Return the [X, Y] coordinate for the center point of the cell that contains the specified text.  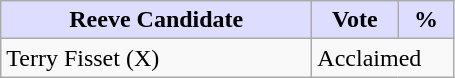
% [426, 20]
Acclaimed [383, 58]
Reeve Candidate [156, 20]
Terry Fisset (X) [156, 58]
Vote [355, 20]
